Scan for the cell matching the given text and deliver its (X, Y) coordinate at center. 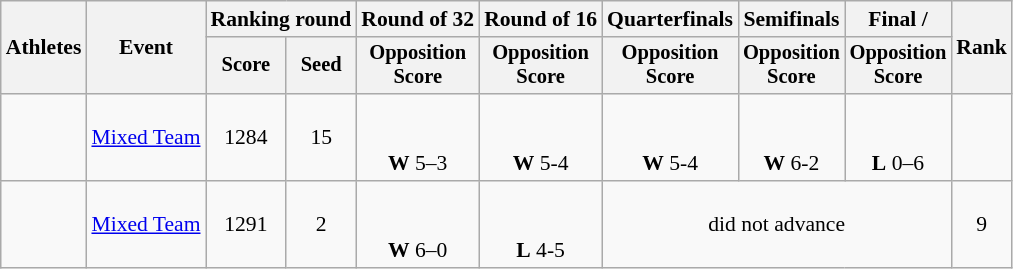
W 5–3 (418, 138)
Athletes (44, 48)
did not advance (776, 224)
Round of 32 (418, 19)
Rank (982, 48)
Final / (898, 19)
W 6-2 (792, 138)
W 6–0 (418, 224)
L 4-5 (540, 224)
Round of 16 (540, 19)
1284 (246, 138)
Ranking round (282, 19)
Seed (321, 66)
Score (246, 66)
15 (321, 138)
2 (321, 224)
L 0–6 (898, 138)
1291 (246, 224)
9 (982, 224)
Semifinals (792, 19)
Quarterfinals (670, 19)
Event (146, 48)
